Pinpoint the cell where the given text exists, returning its [X, Y] midpoint coordinate. 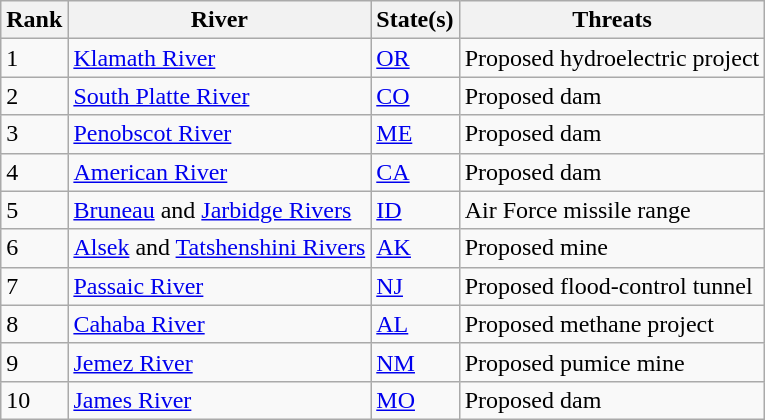
1 [34, 58]
CA [415, 172]
American River [220, 172]
ME [415, 134]
Bruneau and Jarbidge Rivers [220, 210]
Jemez River [220, 362]
Passaic River [220, 286]
River [220, 20]
Proposed methane project [612, 324]
NJ [415, 286]
State(s) [415, 20]
9 [34, 362]
Rank [34, 20]
7 [34, 286]
AL [415, 324]
Proposed hydroelectric project [612, 58]
Penobscot River [220, 134]
Proposed pumice mine [612, 362]
5 [34, 210]
Proposed mine [612, 248]
Klamath River [220, 58]
James River [220, 400]
10 [34, 400]
MO [415, 400]
Cahaba River [220, 324]
South Platte River [220, 96]
3 [34, 134]
ID [415, 210]
NM [415, 362]
OR [415, 58]
2 [34, 96]
Alsek and Tatshenshini Rivers [220, 248]
6 [34, 248]
Proposed flood-control tunnel [612, 286]
Threats [612, 20]
AK [415, 248]
4 [34, 172]
8 [34, 324]
Air Force missile range [612, 210]
CO [415, 96]
